Scan for the cell matching the given text and deliver its [x, y] coordinate at center. 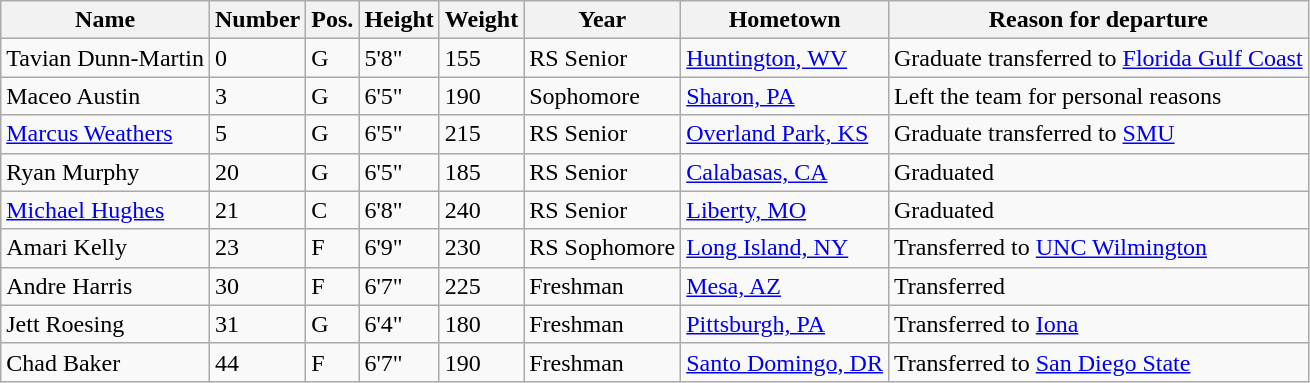
Name [106, 20]
230 [481, 248]
180 [481, 324]
C [332, 210]
Andre Harris [106, 286]
Transferred to Iona [1098, 324]
5'8" [399, 58]
Michael Hughes [106, 210]
Amari Kelly [106, 248]
Left the team for personal reasons [1098, 96]
Overland Park, KS [785, 134]
Chad Baker [106, 362]
Mesa, AZ [785, 286]
Liberty, MO [785, 210]
Santo Domingo, DR [785, 362]
Sophomore [602, 96]
Sharon, PA [785, 96]
3 [257, 96]
Pittsburgh, PA [785, 324]
Long Island, NY [785, 248]
5 [257, 134]
Graduate transferred to SMU [1098, 134]
Marcus Weathers [106, 134]
240 [481, 210]
Transferred to San Diego State [1098, 362]
Transferred to UNC Wilmington [1098, 248]
30 [257, 286]
RS Sophomore [602, 248]
0 [257, 58]
21 [257, 210]
44 [257, 362]
Year [602, 20]
31 [257, 324]
6'8" [399, 210]
155 [481, 58]
Reason for departure [1098, 20]
Hometown [785, 20]
6'9" [399, 248]
185 [481, 172]
6'4" [399, 324]
Transferred [1098, 286]
23 [257, 248]
Graduate transferred to Florida Gulf Coast [1098, 58]
Jett Roesing [106, 324]
Pos. [332, 20]
Tavian Dunn-Martin [106, 58]
20 [257, 172]
Number [257, 20]
Huntington, WV [785, 58]
Calabasas, CA [785, 172]
Weight [481, 20]
Maceo Austin [106, 96]
215 [481, 134]
225 [481, 286]
Ryan Murphy [106, 172]
Height [399, 20]
